Provide the [x, y] coordinate of the cell's center where the given text is located.  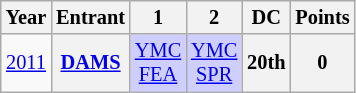
DAMS [90, 63]
1 [158, 17]
0 [322, 63]
YMCSPR [214, 63]
Entrant [90, 17]
2011 [26, 63]
DC [266, 17]
Year [26, 17]
2 [214, 17]
20th [266, 63]
Points [322, 17]
YMCFEA [158, 63]
